For the text-containing cell, return its midpoint in (x, y) coordinate format. 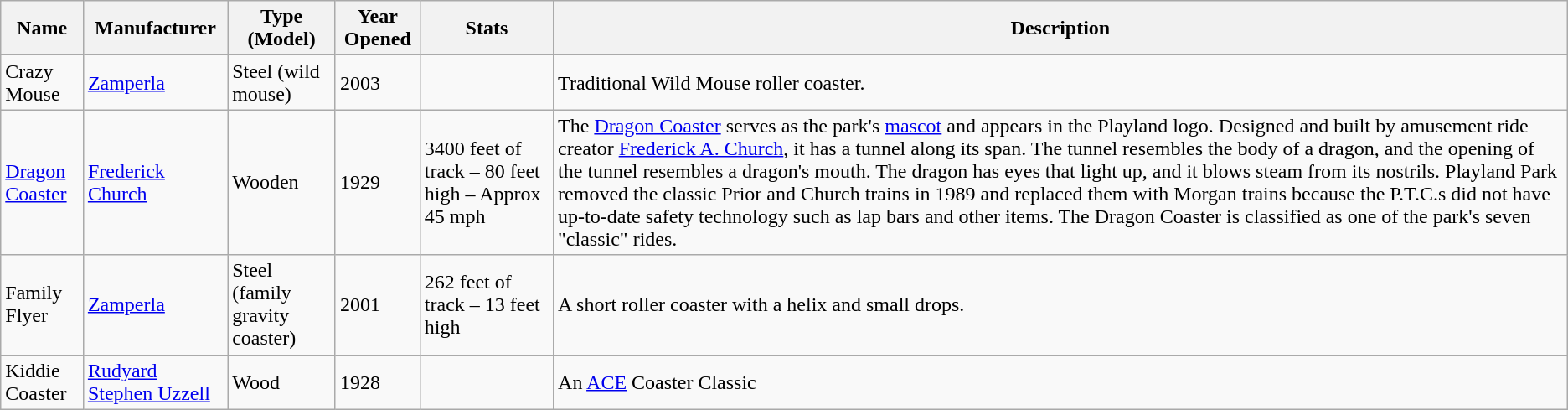
262 feet of track – 13 feet high (486, 305)
3400 feet of track – 80 feet high – Approx 45 mph (486, 183)
Rudyard Stephen Uzzell (155, 382)
Dragon Coaster (42, 183)
1928 (377, 382)
Year Opened (377, 29)
Description (1060, 29)
Family Flyer (42, 305)
An ACE Coaster Classic (1060, 382)
Frederick Church (155, 183)
A short roller coaster with a helix and small drops. (1060, 305)
Manufacturer (155, 29)
Steel (wild mouse) (281, 82)
1929 (377, 183)
Name (42, 29)
Stats (486, 29)
Kiddie Coaster (42, 382)
2001 (377, 305)
Crazy Mouse (42, 82)
Steel (family gravity coaster) (281, 305)
Traditional Wild Mouse roller coaster. (1060, 82)
Wood (281, 382)
Type (Model) (281, 29)
2003 (377, 82)
Wooden (281, 183)
